Capture the cell that displays the provided text and extract its (x, y) central coordinate. 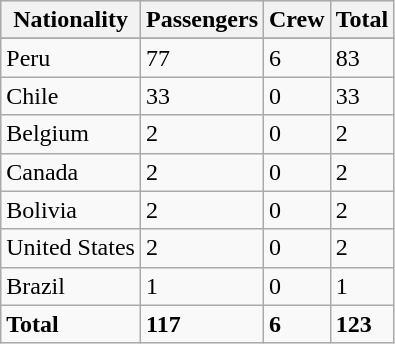
77 (202, 58)
Canada (71, 172)
United States (71, 248)
83 (362, 58)
Peru (71, 58)
Belgium (71, 134)
Brazil (71, 286)
Bolivia (71, 210)
Crew (298, 20)
Passengers (202, 20)
117 (202, 324)
123 (362, 324)
Chile (71, 96)
Nationality (71, 20)
